Identify which cell holds the provided text, then report its (x, y) central coordinate. 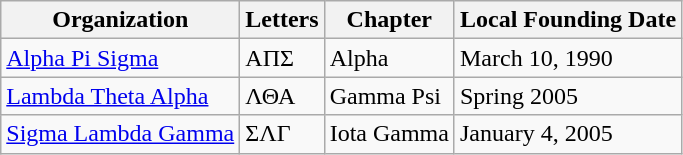
ΛΘΑ (282, 96)
Alpha (389, 58)
Chapter (389, 20)
March 10, 1990 (568, 58)
Iota Gamma (389, 134)
Lambda Theta Alpha (120, 96)
Alpha Pi Sigma (120, 58)
Organization (120, 20)
ΣΛΓ (282, 134)
Gamma Psi (389, 96)
Spring 2005 (568, 96)
Local Founding Date (568, 20)
January 4, 2005 (568, 134)
ΑΠΣ (282, 58)
Sigma Lambda Gamma (120, 134)
Letters (282, 20)
